Identify which cell holds the provided text, then report its [X, Y] central coordinate. 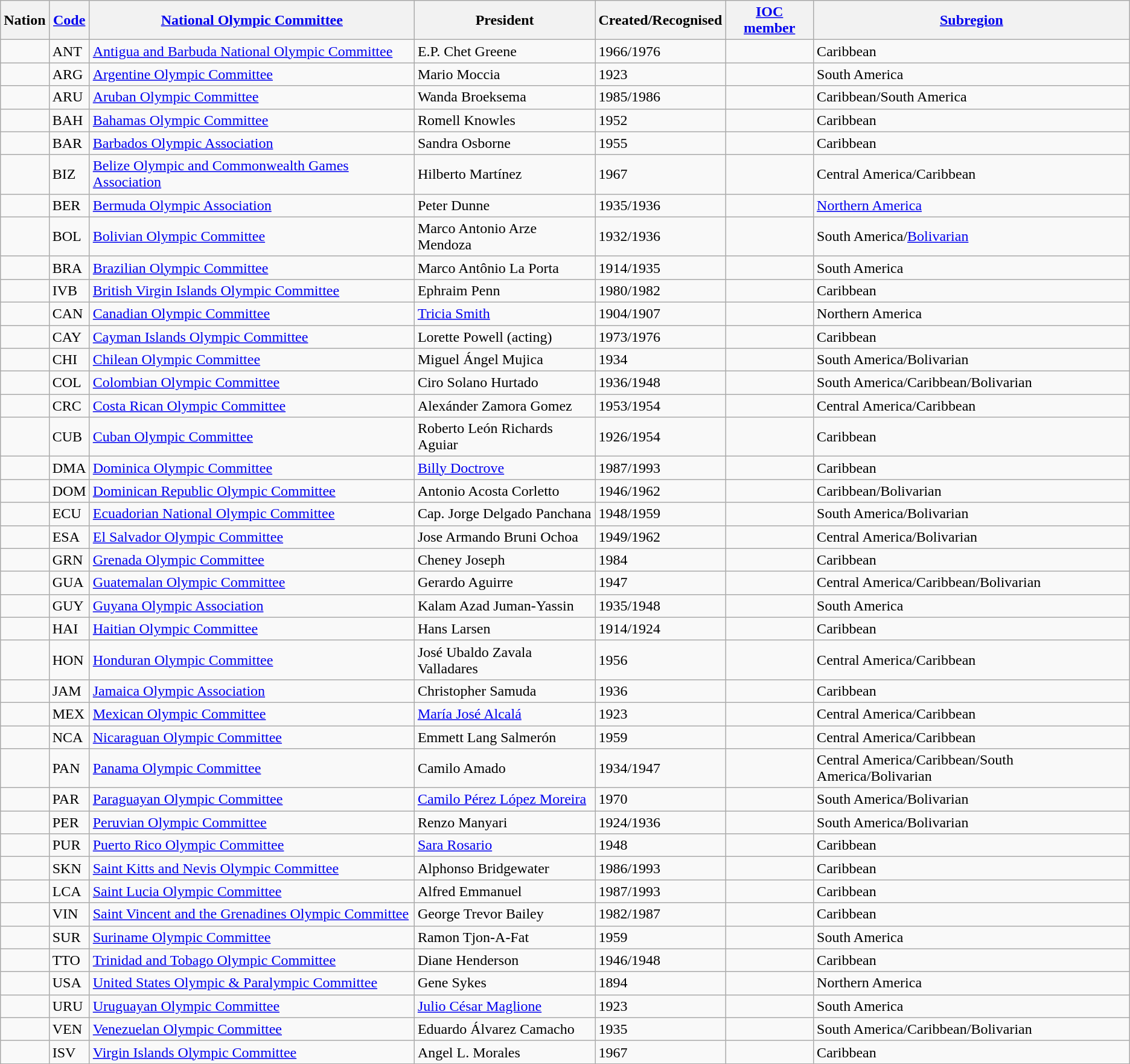
GUA [69, 583]
Peruvian Olympic Committee [252, 822]
1934/1947 [660, 768]
BAH [69, 120]
ISV [69, 1052]
GUY [69, 606]
Ecuadorian National Olympic Committee [252, 514]
MEX [69, 714]
Camilo Amado [505, 768]
ECU [69, 514]
1984 [660, 560]
Caribbean/Bolivarian [972, 491]
SUR [69, 937]
1980/1982 [660, 290]
Sara Rosario [505, 845]
CRC [69, 406]
1973/1976 [660, 336]
Saint Kitts and Nevis Olympic Committee [252, 868]
Mario Moccia [505, 74]
1955 [660, 143]
Haitian Olympic Committee [252, 629]
1986/1993 [660, 868]
Puerto Rico Olympic Committee [252, 845]
Bolivian Olympic Committee [252, 237]
1946/1948 [660, 960]
Roberto León Richards Aguiar [505, 437]
Dominican Republic Olympic Committee [252, 491]
1932/1936 [660, 237]
CHI [69, 360]
Central America/Caribbean/South America/Bolivarian [972, 768]
PER [69, 822]
1934 [660, 360]
Cayman Islands Olympic Committee [252, 336]
VIN [69, 914]
Cheney Joseph [505, 560]
Central America/Bolivarian [972, 537]
Alphonso Bridgewater [505, 868]
Guyana Olympic Association [252, 606]
Cap. Jorge Delgado Panchana [505, 514]
1952 [660, 120]
Mexican Olympic Committee [252, 714]
Alexánder Zamora Gomez [505, 406]
1953/1954 [660, 406]
José Ubaldo Zavala Valladares [505, 659]
BRA [69, 268]
1936/1948 [660, 383]
Jose Armando Bruni Ochoa [505, 537]
Subregion [972, 21]
CUB [69, 437]
National Olympic Committee [252, 21]
1947 [660, 583]
María José Alcalá [505, 714]
1982/1987 [660, 914]
Hilberto Martínez [505, 174]
Code [69, 21]
LCA [69, 891]
Saint Lucia Olympic Committee [252, 891]
DOM [69, 491]
Kalam Azad Juman-Yassin [505, 606]
1914/1924 [660, 629]
Gerardo Aguirre [505, 583]
JAM [69, 691]
Aruban Olympic Committee [252, 97]
Ramon Tjon-A-Fat [505, 937]
Brazilian Olympic Committee [252, 268]
BIZ [69, 174]
Lorette Powell (acting) [505, 336]
1949/1962 [660, 537]
Cuban Olympic Committee [252, 437]
Antonio Acosta Corletto [505, 491]
Created/Recognised [660, 21]
VEN [69, 1029]
BER [69, 205]
Virgin Islands Olympic Committee [252, 1052]
Billy Doctrove [505, 468]
PAR [69, 800]
1926/1954 [660, 437]
Marco Antonio Arze Mendoza [505, 237]
1935/1948 [660, 606]
El Salvador Olympic Committee [252, 537]
Dominica Olympic Committee [252, 468]
Trinidad and Tobago Olympic Committee [252, 960]
Emmett Lang Salmerón [505, 737]
Romell Knowles [505, 120]
1935 [660, 1029]
1948/1959 [660, 514]
Diane Henderson [505, 960]
Peter Dunne [505, 205]
Angel L. Morales [505, 1052]
Argentine Olympic Committee [252, 74]
Nicaraguan Olympic Committee [252, 737]
Sandra Osborne [505, 143]
Colombian Olympic Committee [252, 383]
Saint Vincent and the Grenadines Olympic Committee [252, 914]
1985/1986 [660, 97]
Bermuda Olympic Association [252, 205]
Marco Antônio La Porta [505, 268]
PUR [69, 845]
ANT [69, 51]
1935/1936 [660, 205]
TTO [69, 960]
BAR [69, 143]
NCA [69, 737]
1948 [660, 845]
Nation [25, 21]
ARU [69, 97]
ARG [69, 74]
Hans Larsen [505, 629]
1894 [660, 983]
President [505, 21]
IVB [69, 290]
Suriname Olympic Committee [252, 937]
Barbados Olympic Association [252, 143]
Renzo Manyari [505, 822]
HON [69, 659]
Canadian Olympic Committee [252, 313]
GRN [69, 560]
George Trevor Bailey [505, 914]
Venezuelan Olympic Committee [252, 1029]
Antigua and Barbuda National Olympic Committee [252, 51]
1904/1907 [660, 313]
Miguel Ángel Mujica [505, 360]
1946/1962 [660, 491]
Guatemalan Olympic Committee [252, 583]
E.P. Chet Greene [505, 51]
Paraguayan Olympic Committee [252, 800]
COL [69, 383]
Central America/Caribbean/Bolivarian [972, 583]
Christopher Samuda [505, 691]
Gene Sykes [505, 983]
CAN [69, 313]
Costa Rican Olympic Committee [252, 406]
1966/1976 [660, 51]
BOL [69, 237]
Jamaica Olympic Association [252, 691]
CAY [69, 336]
ESA [69, 537]
1970 [660, 800]
IOC member [770, 21]
Uruguayan Olympic Committee [252, 1006]
Tricia Smith [505, 313]
Camilo Pérez López Moreira [505, 800]
Bahamas Olympic Committee [252, 120]
United States Olympic & Paralympic Committee [252, 983]
PAN [69, 768]
Honduran Olympic Committee [252, 659]
1956 [660, 659]
1936 [660, 691]
DMA [69, 468]
1924/1936 [660, 822]
Alfred Emmanuel [505, 891]
Ciro Solano Hurtado [505, 383]
Julio César Maglione [505, 1006]
Panama Olympic Committee [252, 768]
Chilean Olympic Committee [252, 360]
HAI [69, 629]
Wanda Broeksema [505, 97]
URU [69, 1006]
Belize Olympic and Commonwealth Games Association [252, 174]
1914/1935 [660, 268]
SKN [69, 868]
Grenada Olympic Committee [252, 560]
Eduardo Álvarez Camacho [505, 1029]
British Virgin Islands Olympic Committee [252, 290]
Caribbean/South America [972, 97]
USA [69, 983]
Ephraim Penn [505, 290]
